Provide the [x, y] coordinate of the cell's center where the given text is located.  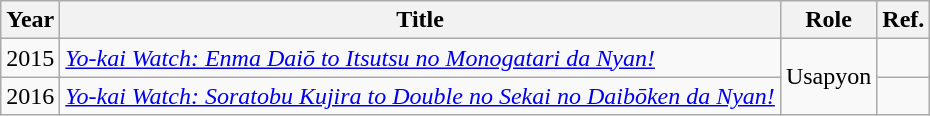
2016 [30, 96]
Ref. [904, 20]
Year [30, 20]
2015 [30, 58]
Yo-kai Watch: Enma Daiō to Itsutsu no Monogatari da Nyan! [420, 58]
Title [420, 20]
Role [828, 20]
Usapyon [828, 77]
Yo-kai Watch: Soratobu Kujira to Double no Sekai no Daibōken da Nyan! [420, 96]
